Determine the (X, Y) coordinate at the center of the cell enclosing the given text.  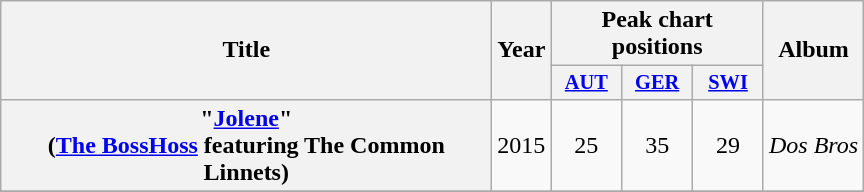
2015 (522, 145)
Year (522, 50)
Title (246, 50)
"Jolene"(The BossHoss featuring The Common Linnets) (246, 145)
35 (658, 145)
25 (586, 145)
AUT (586, 83)
SWI (728, 83)
Album (813, 50)
29 (728, 145)
GER (658, 83)
Dos Bros (813, 145)
Peak chart positions (658, 34)
